Determine the [X, Y] coordinate at the center of the cell enclosing the given text.  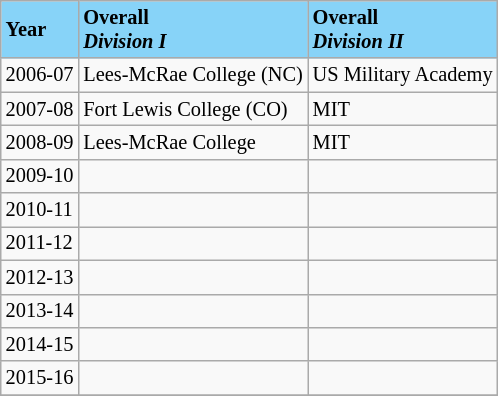
Lees-McRae College [192, 142]
Fort Lewis College (CO) [192, 109]
OverallDivision I [192, 29]
2011-12 [40, 243]
2013-14 [40, 311]
2012-13 [40, 277]
Lees-McRae College (NC) [192, 75]
Year [40, 29]
2014-15 [40, 344]
2009-10 [40, 176]
US Military Academy [403, 75]
2007-08 [40, 109]
2006-07 [40, 75]
2010-11 [40, 210]
OverallDivision II [403, 29]
2008-09 [40, 142]
2015-16 [40, 378]
